Locate the cell with the specified text and output its (X, Y) center coordinate. 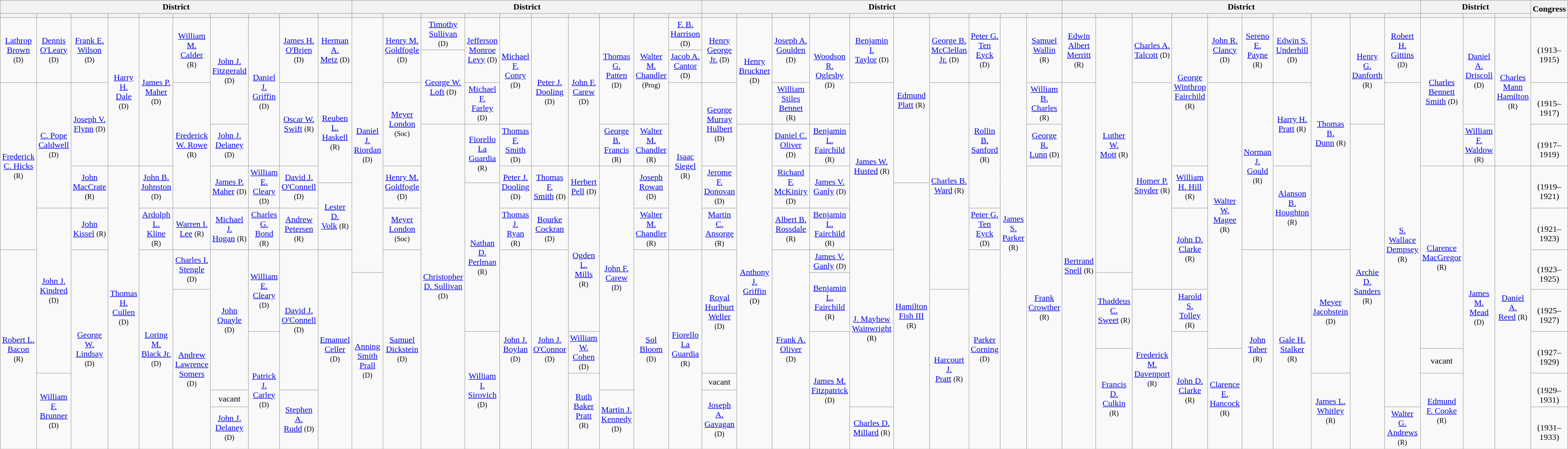
James M.Mead (D) (1479, 307)
Fiorello LaGuardia (R) (482, 153)
William StilesBennet (R) (791, 103)
JohnQuayle (D) (229, 320)
Joseph A.Goulden (D) (791, 50)
EdwinAlbertMerritt(R) (1079, 50)
AndrewLawrenceSomers(D) (192, 369)
FrankCrowther(R) (1044, 307)
Frank A.Oliver (D) (791, 349)
John J.Fitzgerald(D) (229, 71)
Ogden L.Mills (R) (584, 269)
Warren I.Lee (R) (192, 229)
HenryGeorgeJr. (D) (719, 50)
(1929–1931) (1549, 390)
HarcourtJ.Pratt (R) (949, 369)
Charles I.Stengle (D) (192, 269)
LathropBrown(D) (18, 50)
JohnKissel (R) (89, 229)
JosephRowan (D) (651, 187)
(1931–1933) (1549, 428)
JamesS.Parker(R) (1013, 233)
JeffersonMonroeLevy (D) (482, 50)
Michael J.Hogan (R) (229, 229)
John R.Clancy(D) (1225, 50)
BertrandSnell (R) (1079, 265)
MeyerLondon (Soc) (402, 229)
Walter M.Chandler(Prog) (651, 71)
HermanA.Metz (D) (335, 50)
William F.Waldow (R) (1479, 145)
JohnTaber(R) (1258, 349)
Francis D.Culkin (R) (1114, 398)
Daniel J.Riordan(D) (367, 145)
Thomas J.Ryan (R) (516, 229)
Richard F.McKiniry (D) (791, 187)
FrederickM.Davenport(R) (1152, 369)
Gale H.Stalker(R) (1292, 349)
TimothySullivan (D) (443, 34)
William B.Charles (R) (1044, 103)
Michael F.Conry (D) (516, 71)
Oscar W.Swift (R) (299, 124)
WilliamH. Hill (R) (1190, 187)
DennisO'Leary(D) (54, 50)
Peter J.Dooling(D) (550, 92)
(1927–1929) (1549, 352)
Charles B.Ward (R) (949, 186)
SamuelWallin (R) (1044, 50)
Charles G.Bond (R) (264, 229)
AnningSmithPrall (D) (367, 361)
ThaddeusC.Sweet (R) (1114, 310)
AnthonyJ.Griffin(D) (755, 286)
John J.Kindred(D) (54, 290)
James M.Fitzpatrick (D) (830, 390)
Michael F.Farley (D) (482, 103)
Peter J.Dooling (D) (516, 187)
Joseph V.Flynn (D) (89, 124)
Rollin B.Sanford (R) (985, 145)
Henry M.Goldfogle (D) (402, 187)
HamiltonFish III(R) (912, 316)
BenjaminI.Taylor (D) (872, 50)
SerenoE.Payne(R) (1258, 50)
Joseph A.Gavagan (D) (719, 419)
WalterW.Magee(R) (1225, 215)
Luther W.Mott (R) (1114, 145)
MeyerLondon(Soc) (402, 124)
John B.Johnston (D) (156, 187)
Thomas G.Patten (D) (617, 71)
George B.Francis (R) (617, 145)
Henry M.Goldfogle(D) (402, 50)
George R.Lunn (D) (1044, 145)
HenryBruckner(D) (755, 71)
C. PopeCaldwell(D) (54, 145)
Thomas B.Dunn (R) (1330, 134)
RuthBakerPratt (R) (584, 411)
Harry H.Pratt (R) (1292, 124)
Jacob A.Cantor (D) (686, 66)
Edwin S.Underhill(D) (1292, 50)
GeorgeWinthropFairchild(R) (1190, 92)
Lester D.Volk (R) (335, 216)
EmanuelCeller(D) (335, 349)
Patrick J.Carley (D) (264, 390)
JohnMacCrate (R) (89, 187)
Harry H.Dale (D) (124, 92)
Jerome F.Donovan (D) (719, 187)
Loring M.Black Jr. (D) (156, 349)
Frank E.Wilson (D) (89, 50)
MeyerJacobstein(D) (1330, 312)
SamuelDickstein(D) (402, 349)
EdmundPlatt (R) (912, 100)
Homer P.Snyder (R) (1152, 186)
Ardolph L.Kline (R) (156, 229)
J. MayhewWainwright(R) (872, 328)
ClarenceE.Hancock(R) (1225, 398)
Charles A.Talcott (D) (1152, 50)
Harold S.Tolley (R) (1190, 310)
Daniel C.Oliver (D) (791, 145)
Daniel A.Driscoll (D) (1479, 71)
James V. Ganly (D) (830, 261)
William M.Calder (R) (192, 50)
David J.O'Connell (D) (299, 187)
(1919–1921) (1549, 187)
FrederickW. Rowe(R) (192, 145)
CharlesMannHamilton(R) (1513, 92)
IsaacSiegel (R) (686, 166)
(1923–1925) (1549, 269)
George W.Lindsay (D) (89, 349)
FiorelloLa Guardia(R) (686, 349)
Martin C.Ansorge (R) (719, 229)
Nathan D.Perlman (R) (482, 257)
William W.Cohen (D) (584, 352)
ThomasH.Cullen(D) (124, 307)
James L.Whitley(R) (1330, 411)
Albert B.Rossdale (R) (791, 229)
Alanson B.Houghton(R) (1292, 208)
HerbertPell (D) (584, 187)
Henry G.Danforth(R) (1367, 71)
ParkerCorning(D) (985, 349)
S.WallaceDempsey(R) (1403, 245)
George B.McClellanJr. (D) (949, 50)
Martin J.Kennedy(D) (617, 419)
Daniel J.Griffin (D) (264, 92)
James W.Husted (R) (872, 166)
William I.Sirovich(D) (482, 390)
(1913–1915) (1549, 50)
Walter G.Andrews (R) (1403, 428)
James V.Ganly (D) (830, 187)
David J.O'Connell(D) (299, 320)
John J.Boylan (D) (516, 349)
RoyalHurlburtWeller (D) (719, 312)
John J.O'Connor (D) (550, 349)
FrederickC. Hicks(R) (18, 166)
ChristopherD. Sullivan(D) (443, 286)
James H.O'Brien(D) (299, 50)
Charles D.Millard (R) (872, 428)
(1921–1923) (1549, 229)
ClarenceMacGregor(R) (1442, 257)
Stephen A.Rudd (D) (299, 419)
Robert L.Bacon(R) (18, 349)
GeorgeMurrayHulbert (D) (719, 124)
(1925–1927) (1549, 310)
(1915–1917) (1549, 103)
ArchieD.Sanders(R) (1367, 286)
F. B.Harrison (D) (686, 34)
ReubenL.Haskell(R) (335, 133)
CharlesBennettSmith (D) (1442, 92)
(1917–1919) (1549, 145)
Daniel A.Reed (R) (1513, 307)
WilliamF.Brunner(D) (54, 411)
Congress (1549, 9)
George W.Loft (D) (443, 87)
Robert H.Gittins (D) (1403, 50)
Woodson R.Oglesby (D) (830, 71)
BourkeCockran (D) (550, 229)
SolBloom (D) (651, 349)
NormanJ.Gould(R) (1258, 166)
AndrewPetersen (R) (299, 229)
EdmundF. Cooke(R) (1442, 411)
